Provide the [X, Y] coordinate of the cell's center where the given text is located.  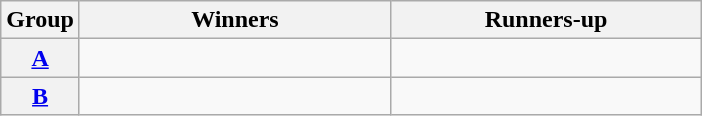
A [40, 58]
Winners [234, 20]
Runners-up [546, 20]
Group [40, 20]
B [40, 96]
